Identify which cell holds the provided text, then report its (X, Y) central coordinate. 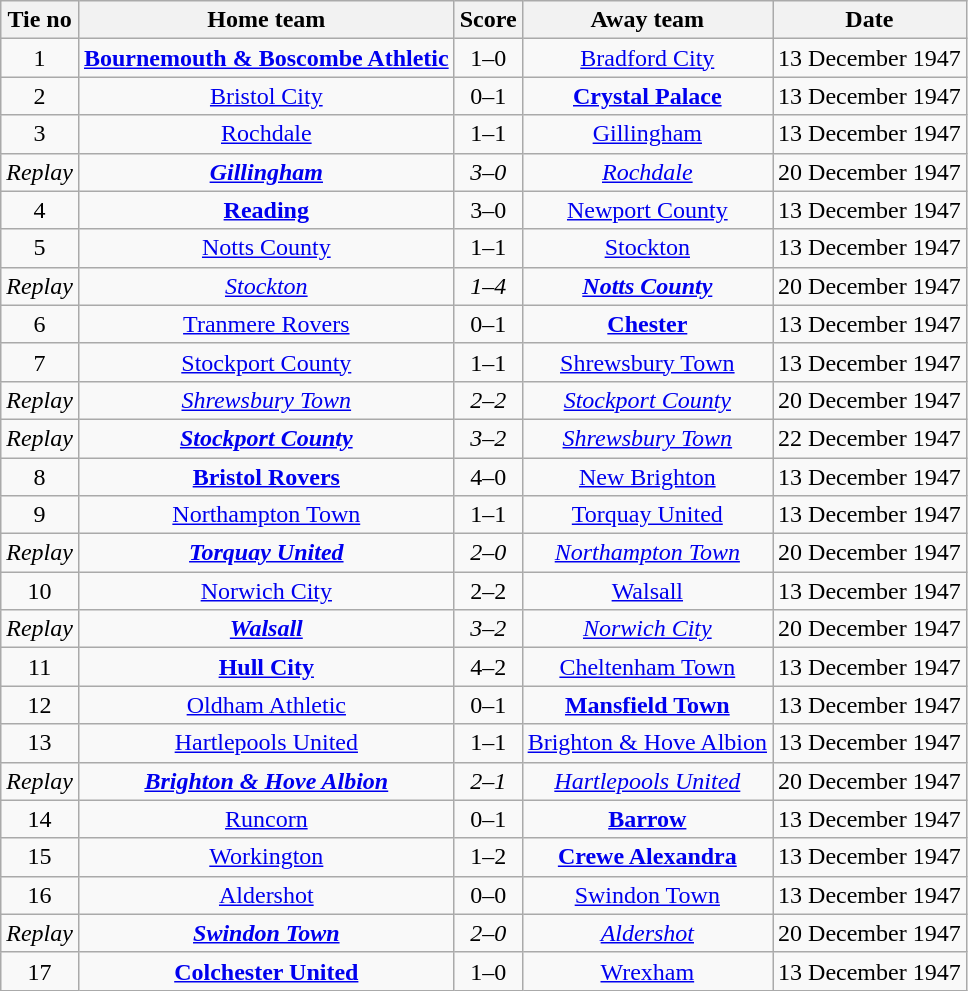
Runcorn (266, 819)
11 (40, 667)
Workington (266, 857)
Oldham Athletic (266, 705)
1–2 (488, 857)
2–1 (488, 781)
15 (40, 857)
8 (40, 477)
9 (40, 515)
16 (40, 895)
Away team (647, 20)
Bradford City (647, 58)
12 (40, 705)
Hull City (266, 667)
Bournemouth & Boscombe Athletic (266, 58)
Date (870, 20)
Home team (266, 20)
Wrexham (647, 971)
4–0 (488, 477)
Score (488, 20)
14 (40, 819)
3 (40, 134)
5 (40, 248)
4 (40, 210)
6 (40, 324)
22 December 1947 (870, 438)
Mansfield Town (647, 705)
Colchester United (266, 971)
Tie no (40, 20)
Bristol Rovers (266, 477)
Crystal Palace (647, 96)
17 (40, 971)
13 (40, 743)
0–0 (488, 895)
Tranmere Rovers (266, 324)
2 (40, 96)
Bristol City (266, 96)
1–4 (488, 286)
Newport County (647, 210)
Chester (647, 324)
Cheltenham Town (647, 667)
4–2 (488, 667)
1 (40, 58)
10 (40, 591)
7 (40, 362)
Crewe Alexandra (647, 857)
Reading (266, 210)
Barrow (647, 819)
New Brighton (647, 477)
